For the text-containing cell, return its midpoint in [X, Y] coordinate format. 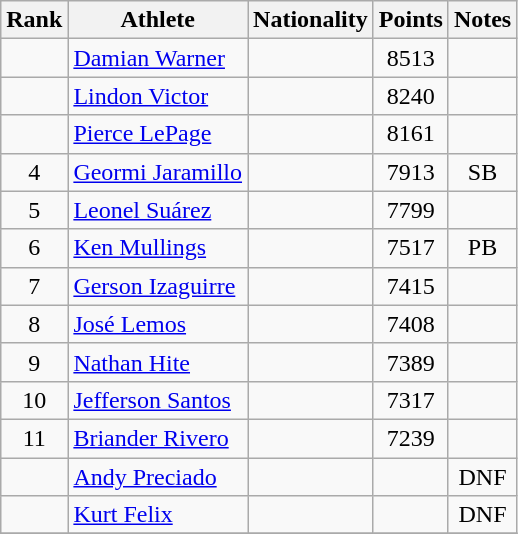
4 [34, 172]
José Lemos [158, 324]
8513 [410, 58]
7799 [410, 210]
8161 [410, 134]
Briander Rivero [158, 438]
9 [34, 362]
7389 [410, 362]
7317 [410, 400]
Gerson Izaguirre [158, 286]
Kurt Felix [158, 515]
Notes [482, 20]
Nationality [311, 20]
Rank [34, 20]
10 [34, 400]
7408 [410, 324]
Athlete [158, 20]
5 [34, 210]
Lindon Victor [158, 96]
Nathan Hite [158, 362]
Pierce LePage [158, 134]
Andy Preciado [158, 477]
6 [34, 248]
7 [34, 286]
7517 [410, 248]
8240 [410, 96]
PB [482, 248]
Jefferson Santos [158, 400]
Points [410, 20]
8 [34, 324]
Leonel Suárez [158, 210]
Ken Mullings [158, 248]
11 [34, 438]
7415 [410, 286]
SB [482, 172]
Geormi Jaramillo [158, 172]
7913 [410, 172]
7239 [410, 438]
Damian Warner [158, 58]
